Identify which cell holds the provided text, then report its [x, y] central coordinate. 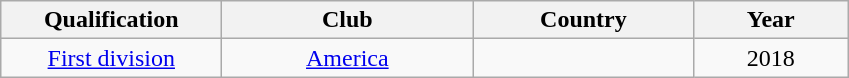
2018 [771, 58]
Country [584, 20]
First division [112, 58]
America [348, 58]
Year [771, 20]
Qualification [112, 20]
Club [348, 20]
